From the cell containing the given text, extract its center point as [X, Y] coordinate. 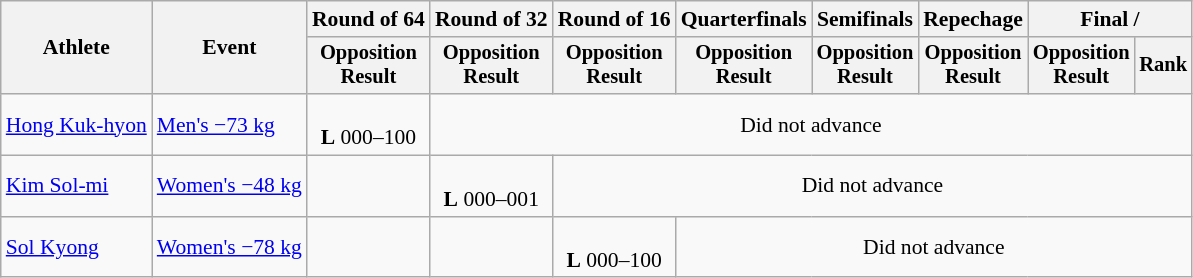
Men's −73 kg [230, 124]
Quarterfinals [744, 19]
Final / [1110, 19]
Event [230, 48]
Repechage [973, 19]
Sol Kyong [76, 248]
L 000–001 [492, 186]
Rank [1163, 66]
Athlete [76, 48]
Women's −78 kg [230, 248]
Round of 64 [368, 19]
Women's −48 kg [230, 186]
Round of 16 [614, 19]
Kim Sol-mi [76, 186]
Semifinals [866, 19]
Round of 32 [492, 19]
Hong Kuk-hyon [76, 124]
